From the cell containing the given text, extract its center point as (x, y) coordinate. 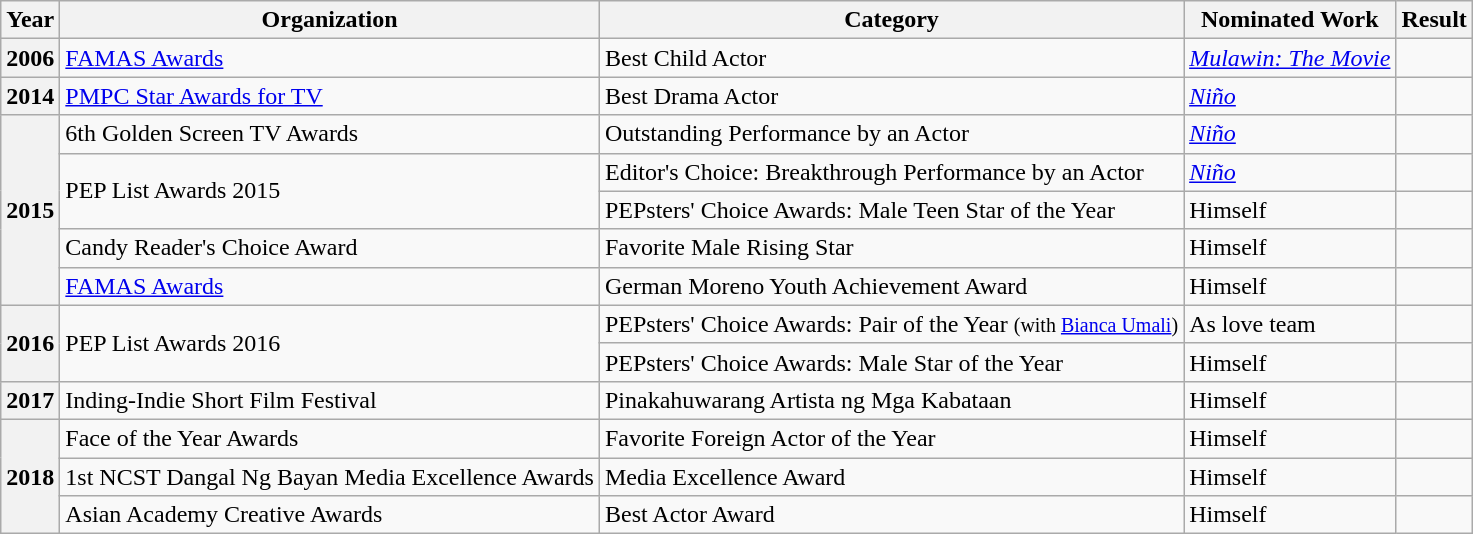
Media Excellence Award (891, 477)
Mulawin: The Movie (1290, 58)
Nominated Work (1290, 20)
2018 (30, 476)
Year (30, 20)
PEP List Awards 2015 (330, 191)
German Moreno Youth Achievement Award (891, 286)
Favorite Foreign Actor of the Year (891, 438)
2014 (30, 96)
Result (1434, 20)
6th Golden Screen TV Awards (330, 134)
Candy Reader's Choice Award (330, 248)
PEPsters' Choice Awards: Male Star of the Year (891, 362)
2015 (30, 210)
Outstanding Performance by an Actor (891, 134)
Best Child Actor (891, 58)
Best Drama Actor (891, 96)
Category (891, 20)
2006 (30, 58)
Pinakahuwarang Artista ng Mga Kabataan (891, 400)
Asian Academy Creative Awards (330, 515)
PEPsters' Choice Awards: Pair of the Year (with Bianca Umali) (891, 324)
Editor's Choice: Breakthrough Performance by an Actor (891, 172)
PEP List Awards 2016 (330, 343)
PMPC Star Awards for TV (330, 96)
Face of the Year Awards (330, 438)
Best Actor Award (891, 515)
Inding-Indie Short Film Festival (330, 400)
PEPsters' Choice Awards: Male Teen Star of the Year (891, 210)
2016 (30, 343)
1st NCST Dangal Ng Bayan Media Excellence Awards (330, 477)
Favorite Male Rising Star (891, 248)
Organization (330, 20)
As love team (1290, 324)
2017 (30, 400)
